Identify which cell holds the provided text, then report its (X, Y) central coordinate. 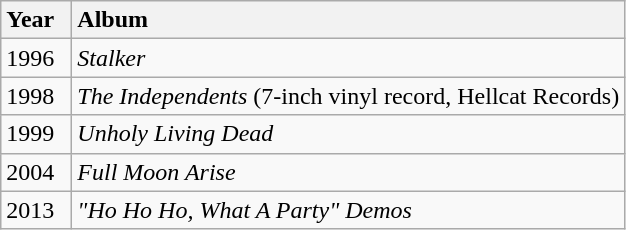
1999 (36, 134)
1996 (36, 58)
The Independents (7-inch vinyl record, Hellcat Records) (348, 96)
Year (36, 20)
Full Moon Arise (348, 172)
2004 (36, 172)
2013 (36, 210)
"Ho Ho Ho, What A Party" Demos (348, 210)
Unholy Living Dead (348, 134)
1998 (36, 96)
Album (348, 20)
Stalker (348, 58)
